Detect which cell encompasses the target text, then output its [X, Y] center coordinate. 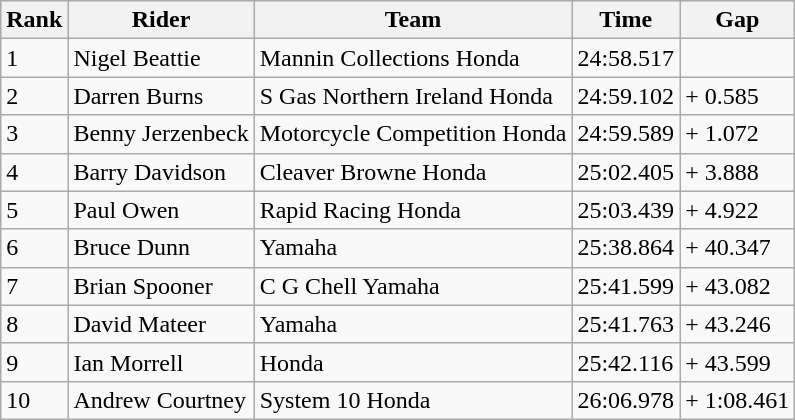
+ 1:08.461 [738, 400]
Motorcycle Competition Honda [413, 134]
7 [34, 286]
+ 3.888 [738, 172]
8 [34, 324]
5 [34, 210]
C G Chell Yamaha [413, 286]
Rank [34, 20]
Rider [161, 20]
24:59.589 [626, 134]
2 [34, 96]
Gap [738, 20]
+ 43.599 [738, 362]
6 [34, 248]
1 [34, 58]
Paul Owen [161, 210]
25:41.599 [626, 286]
+ 43.082 [738, 286]
+ 0.585 [738, 96]
Brian Spooner [161, 286]
26:06.978 [626, 400]
25:38.864 [626, 248]
25:02.405 [626, 172]
Andrew Courtney [161, 400]
10 [34, 400]
Bruce Dunn [161, 248]
+ 4.922 [738, 210]
Honda [413, 362]
Mannin Collections Honda [413, 58]
Rapid Racing Honda [413, 210]
Time [626, 20]
Team [413, 20]
David Mateer [161, 324]
Nigel Beattie [161, 58]
Darren Burns [161, 96]
25:42.116 [626, 362]
System 10 Honda [413, 400]
Barry Davidson [161, 172]
3 [34, 134]
+ 43.246 [738, 324]
9 [34, 362]
+ 1.072 [738, 134]
Cleaver Browne Honda [413, 172]
24:59.102 [626, 96]
Benny Jerzenbeck [161, 134]
4 [34, 172]
+ 40.347 [738, 248]
24:58.517 [626, 58]
25:03.439 [626, 210]
S Gas Northern Ireland Honda [413, 96]
25:41.763 [626, 324]
Ian Morrell [161, 362]
